Find where the given text appears and provide that cell's center as [X, Y] coordinate. 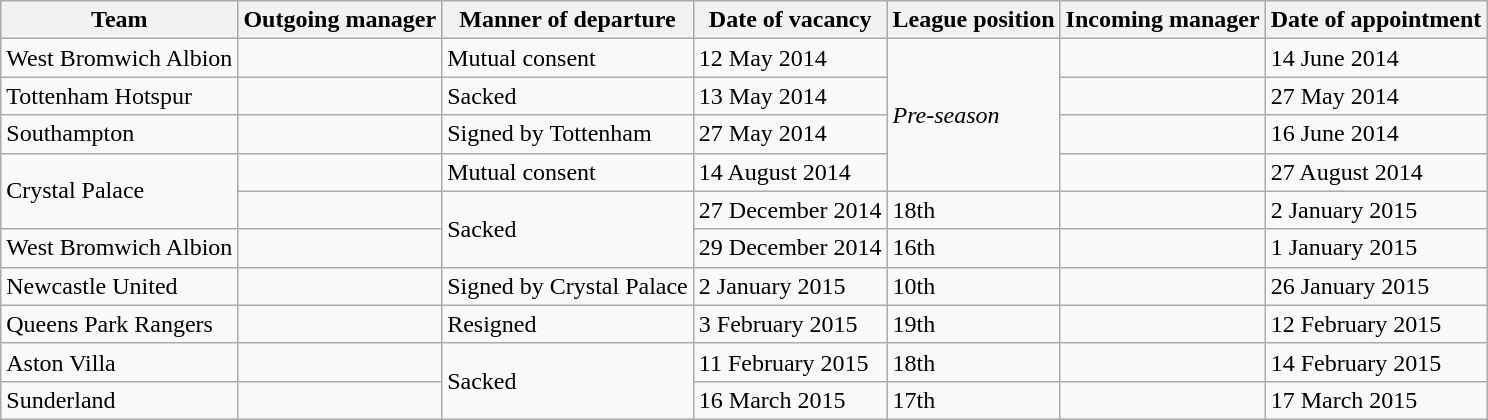
16th [974, 248]
Sunderland [120, 400]
14 June 2014 [1376, 58]
Crystal Palace [120, 191]
Tottenham Hotspur [120, 96]
16 March 2015 [790, 400]
12 February 2015 [1376, 324]
Team [120, 20]
19th [974, 324]
Pre-season [974, 115]
Southampton [120, 134]
13 May 2014 [790, 96]
14 February 2015 [1376, 362]
Signed by Crystal Palace [568, 286]
12 May 2014 [790, 58]
14 August 2014 [790, 172]
Signed by Tottenham [568, 134]
Date of appointment [1376, 20]
10th [974, 286]
League position [974, 20]
17 March 2015 [1376, 400]
Outgoing manager [340, 20]
Incoming manager [1162, 20]
Queens Park Rangers [120, 324]
26 January 2015 [1376, 286]
27 August 2014 [1376, 172]
11 February 2015 [790, 362]
17th [974, 400]
Newcastle United [120, 286]
16 June 2014 [1376, 134]
27 December 2014 [790, 210]
Date of vacancy [790, 20]
29 December 2014 [790, 248]
1 January 2015 [1376, 248]
3 February 2015 [790, 324]
Resigned [568, 324]
Manner of departure [568, 20]
Aston Villa [120, 362]
